Output the [X, Y] coordinate of the center of the cell containing the given text.  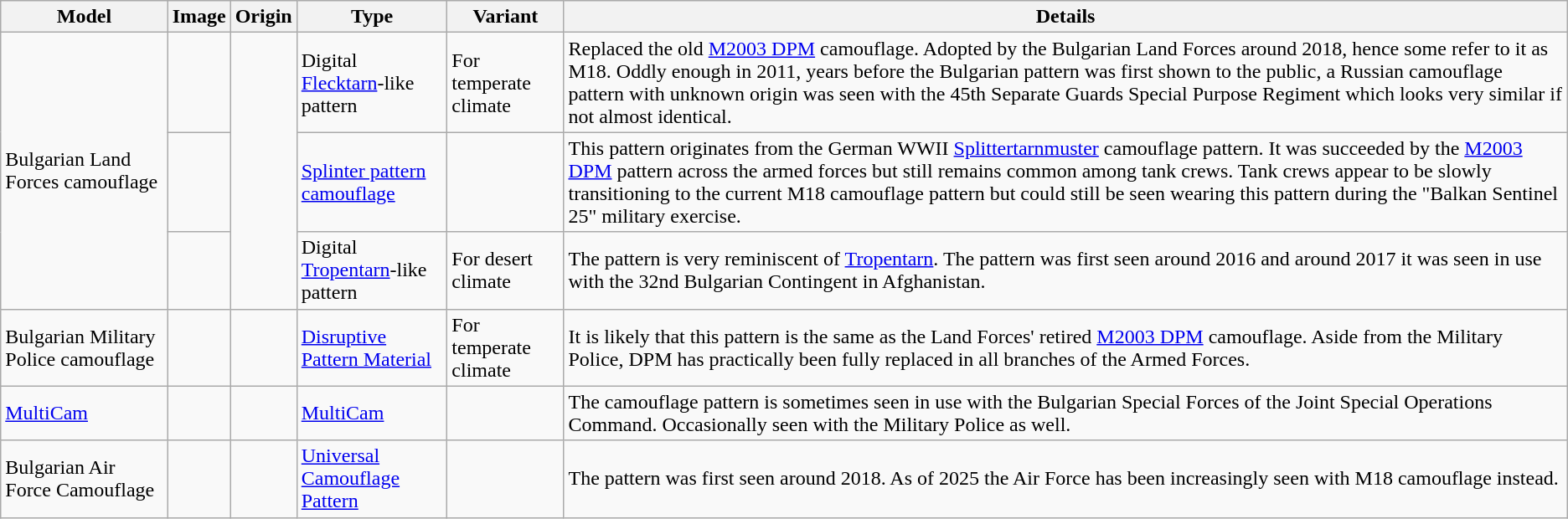
Origin [263, 17]
Details [1065, 17]
For desert climate [506, 270]
Splinter pattern camouflage [372, 182]
Variant [506, 17]
Type [372, 17]
Image [199, 17]
The pattern was first seen around 2018. As of 2025 the Air Force has been increasingly seen with M18 camouflage instead. [1065, 479]
Bulgarian Land Forces camouflage [84, 171]
Universal Camouflage Pattern [372, 479]
Bulgarian Military Police camouflage [84, 347]
Bulgarian Air Force Camouflage [84, 479]
Digital Flecktarn-like pattern [372, 82]
Disruptive Pattern Material [372, 347]
Model [84, 17]
Digital Tropentarn-like pattern [372, 270]
